Pinpoint the cell where the given text exists, returning its (X, Y) midpoint coordinate. 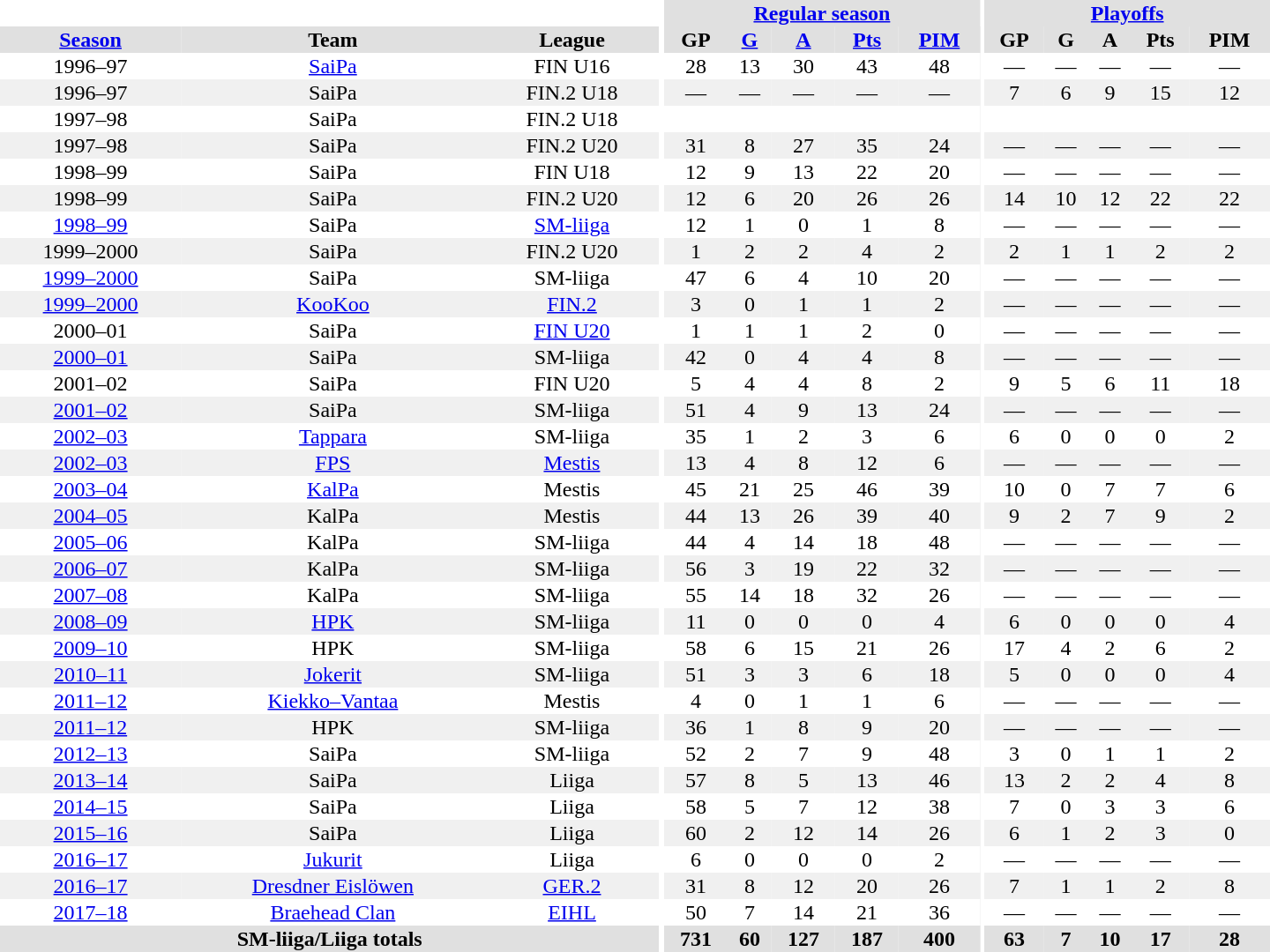
Tappara (332, 436)
50 (696, 912)
400 (939, 939)
2009–10 (90, 648)
25 (803, 489)
2008–09 (90, 621)
Jukurit (332, 859)
Playoffs (1127, 13)
30 (803, 66)
Braehead Clan (332, 912)
FPS (332, 463)
EIHL (572, 912)
187 (867, 939)
19 (803, 569)
47 (696, 278)
731 (696, 939)
2004–05 (90, 516)
55 (696, 595)
38 (939, 807)
2005–06 (90, 542)
63 (1014, 939)
Dresdner Eislöwen (332, 886)
League (572, 40)
56 (696, 569)
FIN U18 (572, 172)
2012–13 (90, 754)
SM-liiga/Liiga totals (330, 939)
Team (332, 40)
Regular season (822, 13)
2006–07 (90, 569)
45 (696, 489)
KooKoo (332, 304)
FIN.2 (572, 304)
Season (90, 40)
57 (696, 780)
2013–14 (90, 780)
52 (696, 754)
40 (939, 516)
Kiekko–Vantaa (332, 701)
27 (803, 145)
Jokerit (332, 674)
2007–08 (90, 595)
FIN U16 (572, 66)
42 (696, 357)
127 (803, 939)
2003–04 (90, 489)
GER.2 (572, 886)
2017–18 (90, 912)
2010–11 (90, 674)
2014–15 (90, 807)
43 (867, 66)
2015–16 (90, 833)
